Find where the given text appears and provide that cell's center as (x, y) coordinate. 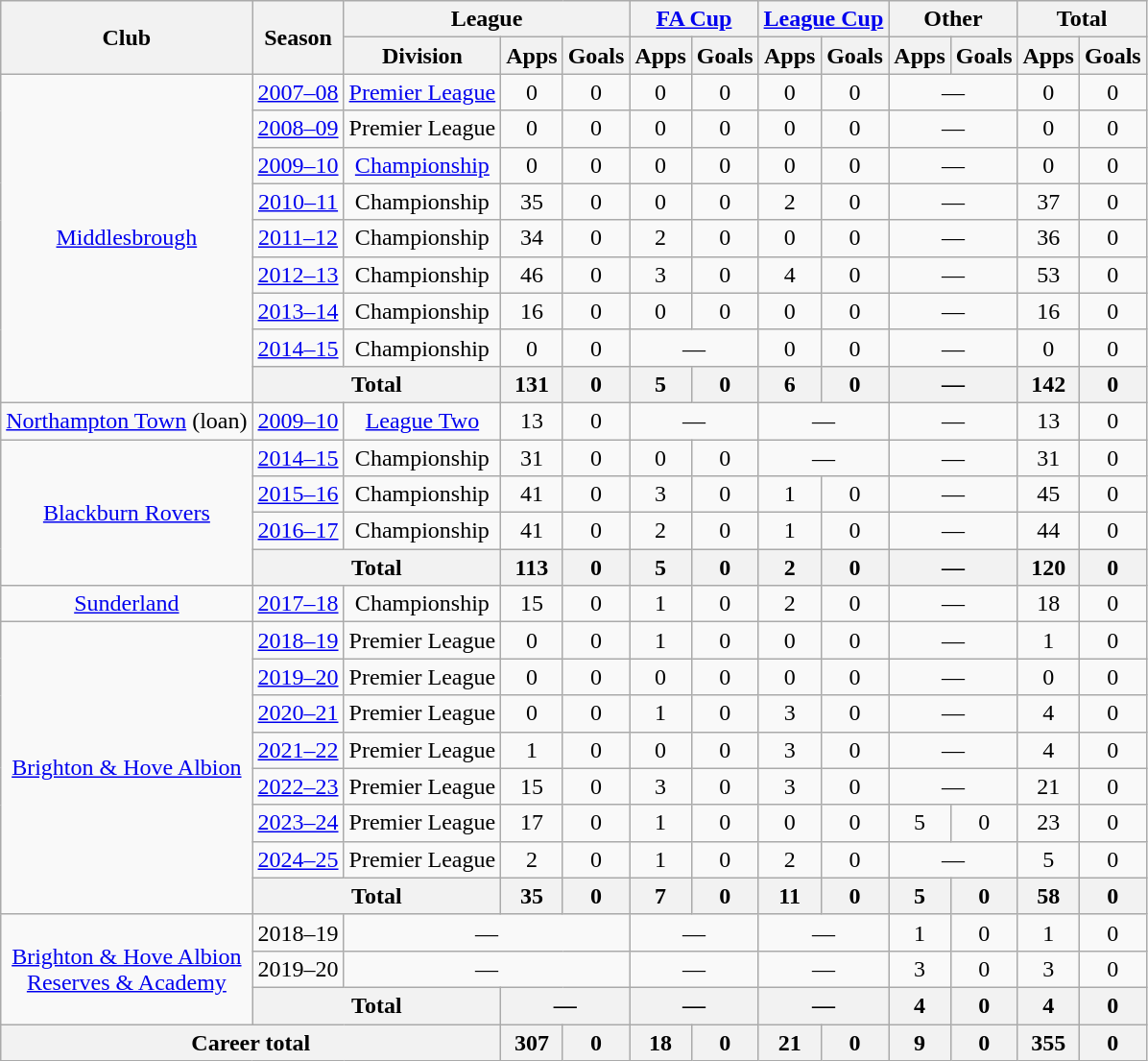
Northampton Town (loan) (127, 421)
2020–21 (298, 713)
36 (1048, 238)
2008–09 (298, 129)
2021–22 (298, 750)
Season (298, 37)
2011–12 (298, 238)
37 (1048, 202)
2022–23 (298, 786)
131 (532, 384)
355 (1048, 1042)
Division (422, 56)
46 (532, 275)
Middlesbrough (127, 238)
2024–25 (298, 859)
113 (532, 567)
17 (532, 823)
53 (1048, 275)
2007–08 (298, 92)
Brighton & Hove Albion (127, 768)
307 (532, 1042)
2023–24 (298, 823)
2017–18 (298, 604)
11 (789, 896)
Sunderland (127, 604)
34 (532, 238)
9 (920, 1042)
58 (1048, 896)
45 (1048, 494)
7 (660, 896)
FA Cup (694, 19)
120 (1048, 567)
League Cup (824, 19)
2013–14 (298, 311)
2010–11 (298, 202)
2016–17 (298, 531)
Brighton & Hove Albion Reserves & Academy (127, 969)
2012–13 (298, 275)
Career total (251, 1042)
23 (1048, 823)
6 (789, 384)
44 (1048, 531)
Other (953, 19)
142 (1048, 384)
Club (127, 37)
League (487, 19)
Blackburn Rovers (127, 513)
League Two (422, 421)
2015–16 (298, 494)
